Determine the [X, Y] coordinate at the center of the cell enclosing the given text.  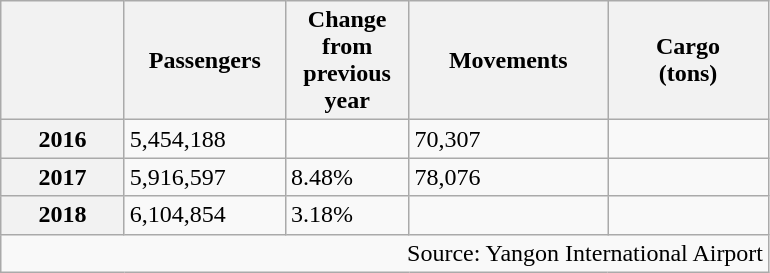
Passengers [204, 60]
2017 [63, 177]
3.18% [347, 215]
Change from previous year [347, 60]
5,916,597 [204, 177]
78,076 [508, 177]
2016 [63, 139]
6,104,854 [204, 215]
Cargo(tons) [688, 60]
5,454,188 [204, 139]
Source: Yangon International Airport [385, 253]
8.48% [347, 177]
2018 [63, 215]
Movements [508, 60]
70,307 [508, 139]
